Find where the given text appears and provide that cell's center as [X, Y] coordinate. 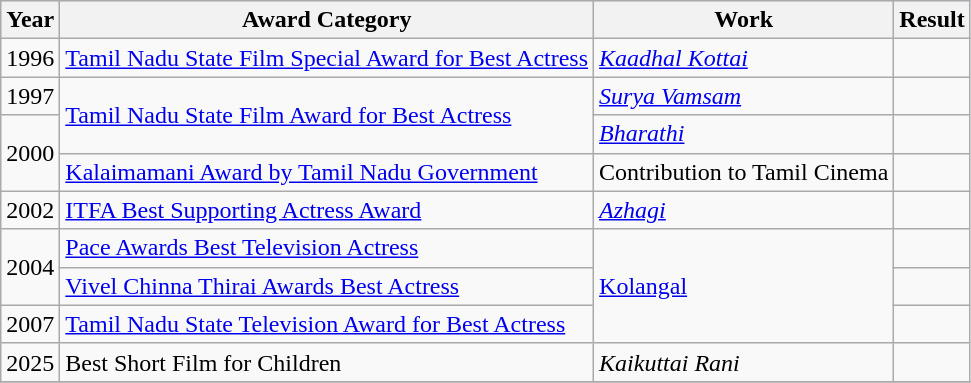
Vivel Chinna Thirai Awards Best Actress [327, 286]
2000 [30, 153]
2007 [30, 324]
1997 [30, 96]
Award Category [327, 20]
Tamil Nadu State Film Award for Best Actress [327, 115]
Surya Vamsam [744, 96]
2002 [30, 210]
1996 [30, 58]
Year [30, 20]
Azhagi [744, 210]
Kaadhal Kottai [744, 58]
Bharathi [744, 134]
Result [932, 20]
Tamil Nadu State Film Special Award for Best Actress [327, 58]
Pace Awards Best Television Actress [327, 248]
Best Short Film for Children [327, 362]
2004 [30, 267]
2025 [30, 362]
Kaikuttai Rani [744, 362]
Work [744, 20]
ITFA Best Supporting Actress Award [327, 210]
Contribution to Tamil Cinema [744, 172]
Kalaimamani Award by Tamil Nadu Government [327, 172]
Tamil Nadu State Television Award for Best Actress [327, 324]
Kolangal [744, 286]
